Locate the cell with the specified text and output its (x, y) center coordinate. 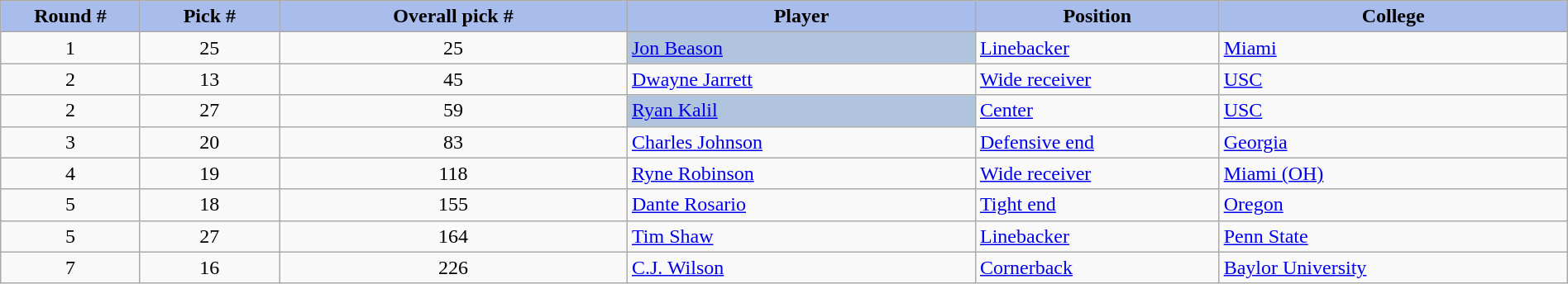
Jon Beason (801, 48)
Baylor University (1393, 267)
226 (453, 267)
4 (70, 173)
Miami (1393, 48)
1 (70, 48)
College (1393, 17)
Defensive end (1097, 142)
155 (453, 205)
Dante Rosario (801, 205)
Position (1097, 17)
Dwayne Jarrett (801, 79)
Penn State (1393, 236)
3 (70, 142)
Cornerback (1097, 267)
59 (453, 111)
18 (209, 205)
20 (209, 142)
7 (70, 267)
118 (453, 173)
Georgia (1393, 142)
Ryne Robinson (801, 173)
Overall pick # (453, 17)
Player (801, 17)
19 (209, 173)
164 (453, 236)
Oregon (1393, 205)
45 (453, 79)
83 (453, 142)
Charles Johnson (801, 142)
C.J. Wilson (801, 267)
Center (1097, 111)
Miami (OH) (1393, 173)
Tim Shaw (801, 236)
Pick # (209, 17)
Tight end (1097, 205)
16 (209, 267)
Round # (70, 17)
Ryan Kalil (801, 111)
13 (209, 79)
